Find where the given text appears and provide that cell's center as (X, Y) coordinate. 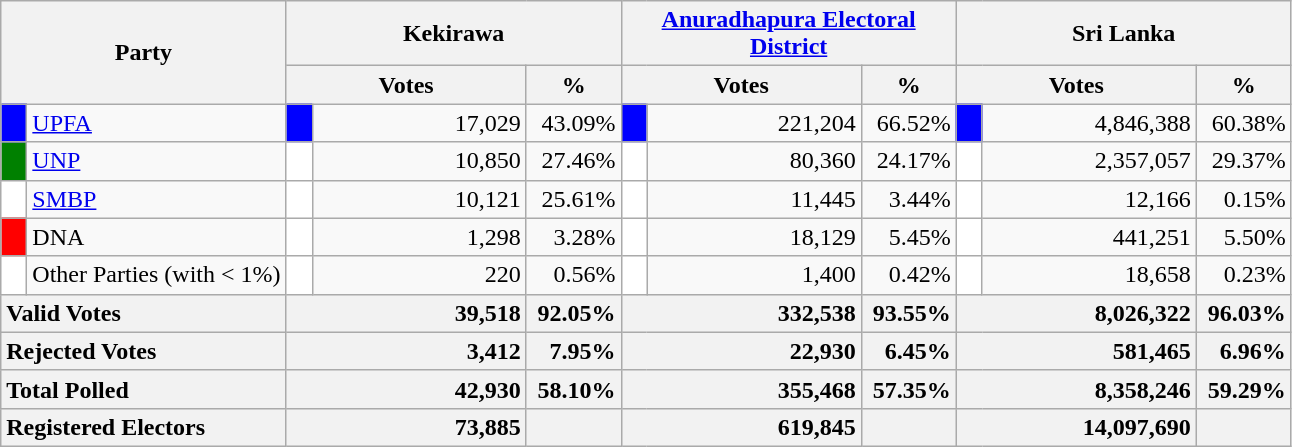
Party (144, 52)
59.29% (1244, 389)
8,026,322 (1076, 313)
39,518 (406, 313)
96.03% (1244, 313)
619,845 (741, 427)
93.55% (908, 313)
58.10% (574, 389)
2,357,057 (1089, 161)
UPFA (156, 123)
Rejected Votes (144, 351)
29.37% (1244, 161)
UNP (156, 161)
441,251 (1089, 237)
3,412 (406, 351)
0.56% (574, 275)
25.61% (574, 199)
10,850 (419, 161)
Anuradhapura Electoral District (788, 34)
3.28% (574, 237)
60.38% (1244, 123)
12,166 (1089, 199)
18,658 (1089, 275)
17,029 (419, 123)
355,468 (741, 389)
581,465 (1076, 351)
0.42% (908, 275)
220 (419, 275)
0.23% (1244, 275)
DNA (156, 237)
11,445 (754, 199)
3.44% (908, 199)
18,129 (754, 237)
332,538 (741, 313)
1,400 (754, 275)
Registered Electors (144, 427)
73,885 (406, 427)
6.45% (908, 351)
14,097,690 (1076, 427)
221,204 (754, 123)
80,360 (754, 161)
5.45% (908, 237)
43.09% (574, 123)
4,846,388 (1089, 123)
57.35% (908, 389)
10,121 (419, 199)
Sri Lanka (1124, 34)
27.46% (574, 161)
7.95% (574, 351)
Total Polled (144, 389)
1,298 (419, 237)
92.05% (574, 313)
Valid Votes (144, 313)
22,930 (741, 351)
42,930 (406, 389)
Other Parties (with < 1%) (156, 275)
5.50% (1244, 237)
6.96% (1244, 351)
24.17% (908, 161)
66.52% (908, 123)
0.15% (1244, 199)
SMBP (156, 199)
8,358,246 (1076, 389)
Kekirawa (454, 34)
